Locate the cell with the specified text and output its [x, y] center coordinate. 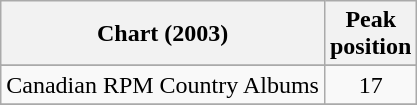
Canadian RPM Country Albums [163, 85]
Peakposition [370, 34]
Chart (2003) [163, 34]
17 [370, 85]
